Locate the cell with the specified text and output its [X, Y] center coordinate. 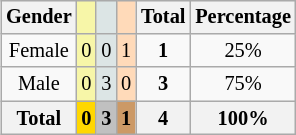
Male [38, 84]
75% [243, 84]
25% [243, 51]
Female [38, 51]
100% [243, 118]
Percentage [243, 17]
Gender [38, 17]
4 [163, 118]
